Scan for the cell matching the given text and deliver its [X, Y] coordinate at center. 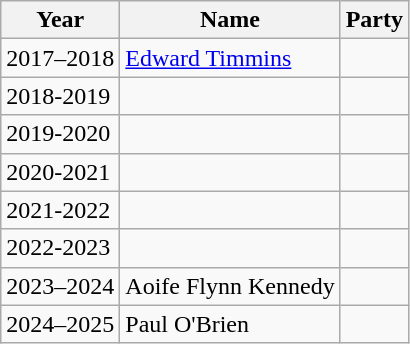
2023–2024 [60, 286]
2022-2023 [60, 248]
Edward Timmins [230, 58]
2024–2025 [60, 324]
2019-2020 [60, 134]
2020-2021 [60, 172]
Aoife Flynn Kennedy [230, 286]
Paul O'Brien [230, 324]
2017–2018 [60, 58]
Party [374, 20]
Year [60, 20]
2021-2022 [60, 210]
2018-2019 [60, 96]
Name [230, 20]
